Pinpoint the cell where the given text exists, returning its (X, Y) midpoint coordinate. 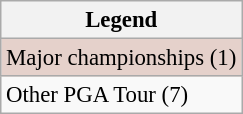
Major championships (1) (122, 58)
Legend (122, 20)
Other PGA Tour (7) (122, 95)
